Provide the [x, y] coordinate of the cell's center where the given text is located.  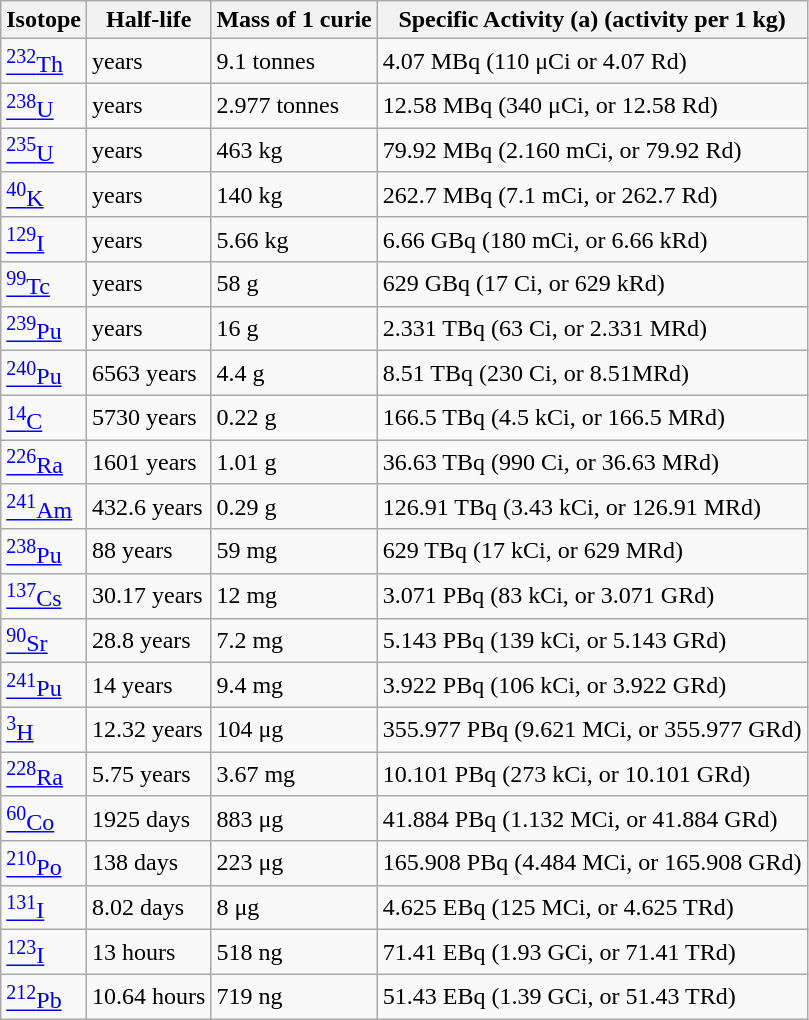
0.22 g [294, 418]
719 ng [294, 996]
88 years [148, 552]
240Pu [44, 374]
14C [44, 418]
2.331 TBq (63 Ci, or 2.331 MRd) [592, 328]
7.2 mg [294, 640]
228Ra [44, 774]
12.58 MBq (340 μCi, or 12.58 Rd) [592, 106]
3.071 PBq (83 kCi, or 3.071 GRd) [592, 596]
241Am [44, 506]
463 kg [294, 150]
14 years [148, 686]
71.41 EBq (1.93 GCi, or 71.41 TRd) [592, 952]
8.02 days [148, 908]
13 hours [148, 952]
1601 years [148, 462]
3.922 PBq (106 kCi, or 3.922 GRd) [592, 686]
210Po [44, 864]
232Th [44, 62]
36.63 TBq (990 Ci, or 36.63 MRd) [592, 462]
41.884 PBq (1.132 MCi, or 41.884 GRd) [592, 818]
28.8 years [148, 640]
629 GBq (17 Ci, or 629 kRd) [592, 284]
Specific Activity (a) (activity per 1 kg) [592, 20]
Mass of 1 curie [294, 20]
223 μg [294, 864]
226Ra [44, 462]
166.5 TBq (4.5 kCi, or 166.5 MRd) [592, 418]
4.625 EBq (125 MCi, or 4.625 TRd) [592, 908]
10.101 PBq (273 kCi, or 10.101 GRd) [592, 774]
3.67 mg [294, 774]
1925 days [148, 818]
4.07 MBq (110 μCi or 4.07 Rd) [592, 62]
6563 years [148, 374]
883 μg [294, 818]
58 g [294, 284]
8 μg [294, 908]
8.51 TBq (230 Ci, or 8.51MRd) [592, 374]
Isotope [44, 20]
51.43 EBq (1.39 GCi, or 51.43 TRd) [592, 996]
16 g [294, 328]
12.32 years [148, 730]
10.64 hours [148, 996]
9.1 tonnes [294, 62]
235U [44, 150]
212Pb [44, 996]
0.29 g [294, 506]
126.91 TBq (3.43 kCi, or 126.91 MRd) [592, 506]
5730 years [148, 418]
432.6 years [148, 506]
2.977 tonnes [294, 106]
238U [44, 106]
30.17 years [148, 596]
99Tc [44, 284]
3H [44, 730]
239Pu [44, 328]
40K [44, 194]
104 μg [294, 730]
262.7 MBq (7.1 mCi, or 262.7 Rd) [592, 194]
140 kg [294, 194]
241Pu [44, 686]
5.75 years [148, 774]
1.01 g [294, 462]
90Sr [44, 640]
5.66 kg [294, 240]
5.143 PBq (139 kCi, or 5.143 GRd) [592, 640]
9.4 mg [294, 686]
355.977 PBq (9.621 MCi, or 355.977 GRd) [592, 730]
238Pu [44, 552]
629 TBq (17 kCi, or 629 MRd) [592, 552]
79.92 MBq (2.160 mCi, or 79.92 Rd) [592, 150]
Half-life [148, 20]
165.908 PBq (4.484 MCi, or 165.908 GRd) [592, 864]
6.66 GBq (180 mCi, or 6.66 kRd) [592, 240]
4.4 g [294, 374]
138 days [148, 864]
123I [44, 952]
12 mg [294, 596]
60Co [44, 818]
59 mg [294, 552]
518 ng [294, 952]
129I [44, 240]
137Cs [44, 596]
131I [44, 908]
